Extract the (X, Y) coordinate from the center of the cell holding the provided text.  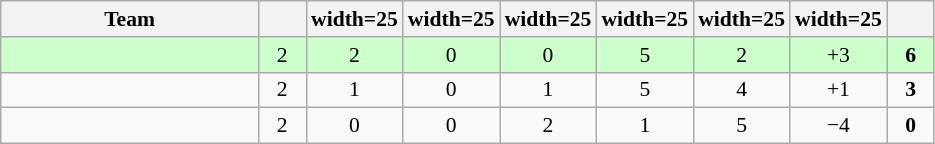
3 (911, 90)
6 (911, 55)
Team (130, 19)
4 (742, 90)
−4 (838, 126)
+1 (838, 90)
+3 (838, 55)
